Return (X, Y) of the center of cell containing provided text 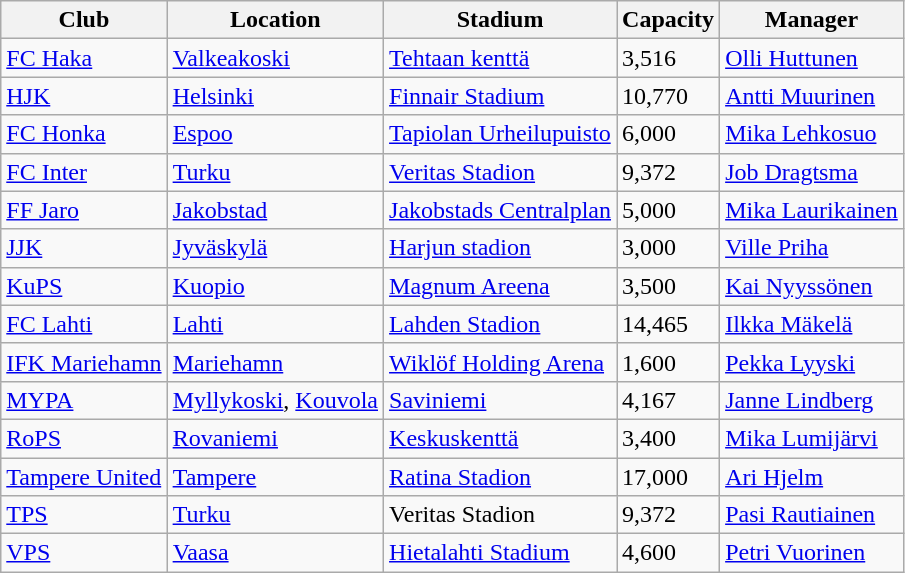
Location (275, 20)
10,770 (668, 96)
Hietalahti Stadium (500, 553)
MYPA (84, 400)
4,167 (668, 400)
Tampere United (84, 477)
Keskuskenttä (500, 438)
Janne Lindberg (812, 400)
IFK Mariehamn (84, 362)
Wiklöf Holding Arena (500, 362)
Lahti (275, 324)
VPS (84, 553)
17,000 (668, 477)
Vaasa (275, 553)
FC Lahti (84, 324)
Finnair Stadium (500, 96)
Espoo (275, 134)
TPS (84, 515)
Antti Muurinen (812, 96)
FC Haka (84, 58)
Kai Nyyssönen (812, 286)
Jakobstads Centralplan (500, 210)
Ratina Stadion (500, 477)
Mariehamn (275, 362)
Ville Priha (812, 248)
Job Dragtsma (812, 172)
Pekka Lyyski (812, 362)
Capacity (668, 20)
HJK (84, 96)
Myllykoski, Kouvola (275, 400)
Petri Vuorinen (812, 553)
Mika Lehkosuo (812, 134)
3,500 (668, 286)
1,600 (668, 362)
Stadium (500, 20)
5,000 (668, 210)
3,400 (668, 438)
Saviniemi (500, 400)
JJK (84, 248)
Olli Huttunen (812, 58)
Mika Lumijärvi (812, 438)
FC Honka (84, 134)
3,516 (668, 58)
14,465 (668, 324)
4,600 (668, 553)
Tampere (275, 477)
FC Inter (84, 172)
3,000 (668, 248)
Tapiolan Urheilupuisto (500, 134)
Rovaniemi (275, 438)
Jyväskylä (275, 248)
Ilkka Mäkelä (812, 324)
Jakobstad (275, 210)
KuPS (84, 286)
Lahden Stadion (500, 324)
6,000 (668, 134)
Manager (812, 20)
Pasi Rautiainen (812, 515)
Mika Laurikainen (812, 210)
Tehtaan kenttä (500, 58)
Valkeakoski (275, 58)
FF Jaro (84, 210)
Kuopio (275, 286)
Magnum Areena (500, 286)
RoPS (84, 438)
Ari Hjelm (812, 477)
Harjun stadion (500, 248)
Club (84, 20)
Helsinki (275, 96)
